Find where the given text appears and provide that cell's center as (X, Y) coordinate. 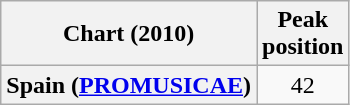
42 (303, 85)
Chart (2010) (129, 34)
Peakposition (303, 34)
Spain (PROMUSICAE) (129, 85)
